Extract the (x, y) coordinate from the center of the cell holding the provided text.  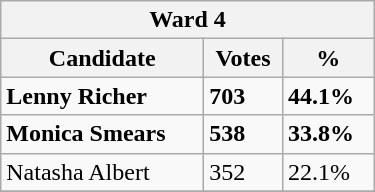
Monica Smears (102, 134)
352 (244, 172)
22.1% (328, 172)
33.8% (328, 134)
Natasha Albert (102, 172)
% (328, 58)
Candidate (102, 58)
Ward 4 (188, 20)
538 (244, 134)
703 (244, 96)
Votes (244, 58)
44.1% (328, 96)
Lenny Richer (102, 96)
